Locate the cell with the specified text and output its [x, y] center coordinate. 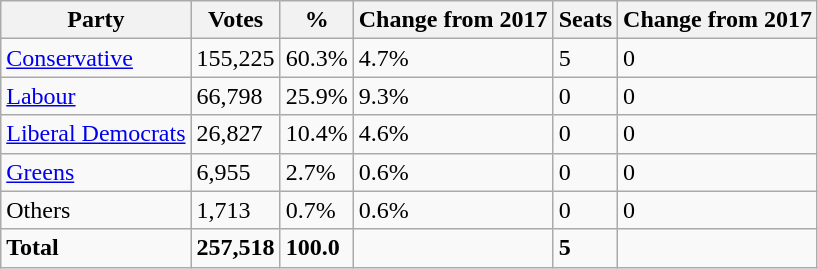
Greens [96, 172]
4.7% [453, 58]
66,798 [236, 96]
2.7% [316, 172]
Votes [236, 20]
Liberal Democrats [96, 134]
10.4% [316, 134]
25.9% [316, 96]
60.3% [316, 58]
Others [96, 210]
0.7% [316, 210]
26,827 [236, 134]
100.0 [316, 248]
Conservative [96, 58]
6,955 [236, 172]
Party [96, 20]
Labour [96, 96]
257,518 [236, 248]
4.6% [453, 134]
% [316, 20]
155,225 [236, 58]
9.3% [453, 96]
Seats [585, 20]
1,713 [236, 210]
Total [96, 248]
